Locate the cell with the specified text and output its (X, Y) center coordinate. 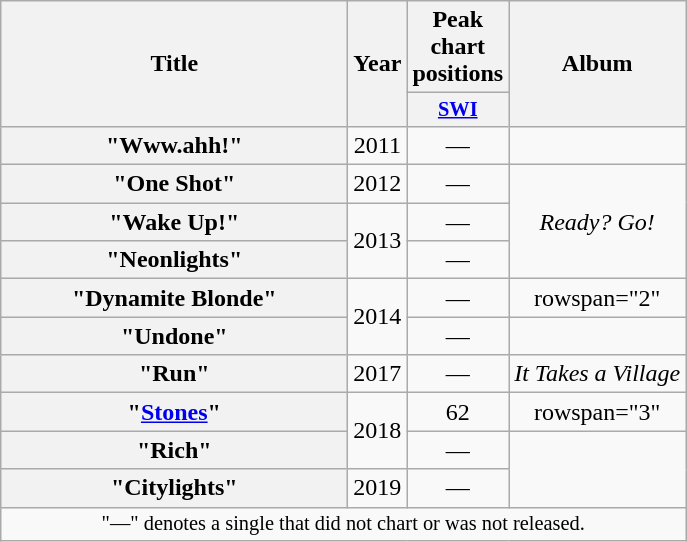
It Takes a Village (598, 374)
"Stones" (174, 412)
2017 (378, 374)
2012 (378, 184)
2011 (378, 145)
Album (598, 64)
"Wake Up!" (174, 222)
rowspan="3" (598, 412)
SWI (458, 110)
2013 (378, 241)
"One Shot" (174, 184)
Title (174, 64)
62 (458, 412)
Ready? Go! (598, 222)
"Www.ahh!" (174, 145)
"Citylights" (174, 488)
Year (378, 64)
"Run" (174, 374)
"Undone" (174, 336)
rowspan="2" (598, 298)
"Rich" (174, 450)
2019 (378, 488)
"—" denotes a single that did not chart or was not released. (344, 524)
2018 (378, 431)
"Neonlights" (174, 260)
"Dynamite Blonde" (174, 298)
2014 (378, 317)
Peak chart positions (458, 47)
